For the text-containing cell, return its midpoint in [X, Y] coordinate format. 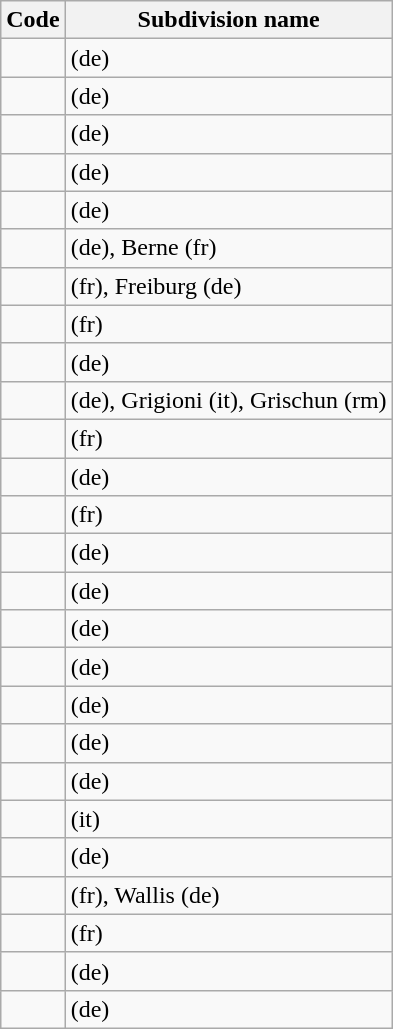
(de), Berne (fr) [228, 248]
(fr), Wallis (de) [228, 895]
Code [33, 20]
Subdivision name [228, 20]
(fr), Freiburg (de) [228, 286]
(it) [228, 819]
(de), Grigioni (it), Grischun (rm) [228, 400]
